Return the (X, Y) coordinate for the center point of the cell that contains the specified text.  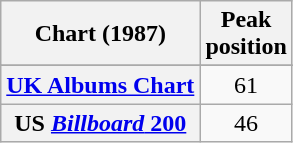
46 (246, 123)
Peakposition (246, 34)
Chart (1987) (100, 34)
61 (246, 85)
US Billboard 200 (100, 123)
UK Albums Chart (100, 85)
